Return the [X, Y] coordinate for the center point of the cell that contains the specified text.  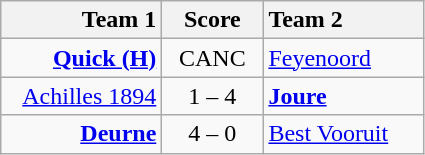
Score [212, 20]
Joure [344, 96]
CANC [212, 58]
Deurne [82, 134]
4 – 0 [212, 134]
Quick (H) [82, 58]
1 – 4 [212, 96]
Team 2 [344, 20]
Team 1 [82, 20]
Feyenoord [344, 58]
Achilles 1894 [82, 96]
Best Vooruit [344, 134]
